Detect which cell encompasses the target text, then output its [x, y] center coordinate. 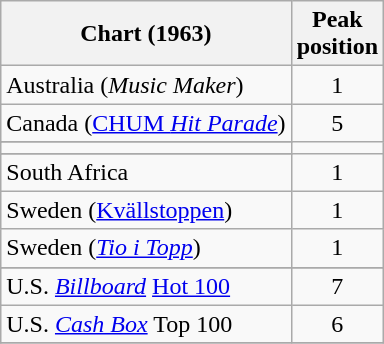
Australia (Music Maker) [146, 85]
Sweden (Tio i Topp) [146, 248]
South Africa [146, 172]
Peakposition [337, 34]
U.S. Billboard Hot 100 [146, 286]
Canada (CHUM Hit Parade) [146, 123]
U.S. Cash Box Top 100 [146, 324]
Chart (1963) [146, 34]
7 [337, 286]
6 [337, 324]
5 [337, 123]
Sweden (Kvällstoppen) [146, 210]
